Return the [X, Y] coordinate for the center point of the cell that contains the specified text.  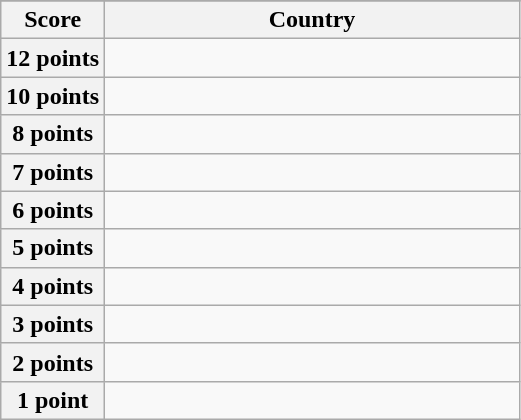
1 point [53, 400]
6 points [53, 210]
3 points [53, 324]
8 points [53, 134]
4 points [53, 286]
2 points [53, 362]
12 points [53, 58]
10 points [53, 96]
5 points [53, 248]
Country [312, 20]
Score [53, 20]
7 points [53, 172]
